Pinpoint the cell where the given text exists, returning its (X, Y) midpoint coordinate. 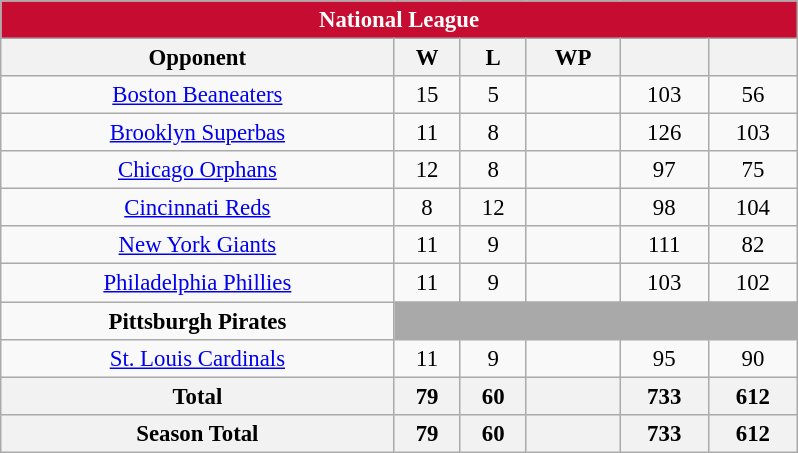
Philadelphia Phillies (198, 283)
5 (493, 95)
56 (754, 95)
New York Giants (198, 245)
Season Total (198, 433)
National League (399, 20)
Cincinnati Reds (198, 208)
90 (754, 358)
Pittsburgh Pirates (198, 321)
98 (664, 208)
126 (664, 133)
Total (198, 396)
111 (664, 245)
97 (664, 170)
104 (754, 208)
St. Louis Cardinals (198, 358)
15 (427, 95)
95 (664, 358)
Opponent (198, 57)
Chicago Orphans (198, 170)
W (427, 57)
75 (754, 170)
L (493, 57)
102 (754, 283)
82 (754, 245)
WP (573, 57)
Brooklyn Superbas (198, 133)
Boston Beaneaters (198, 95)
